Return the [x, y] coordinate for the center point of the cell that contains the specified text.  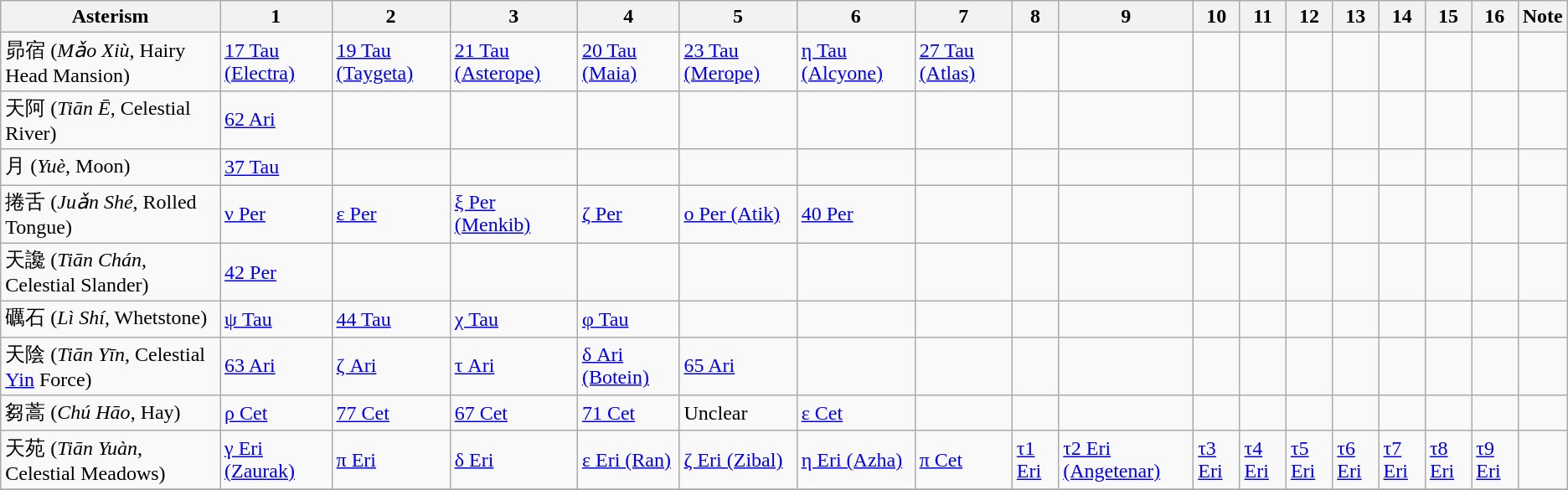
τ9 Eri [1494, 460]
τ5 Eri [1308, 460]
44 Tau [390, 320]
14 [1402, 17]
τ Ari [513, 366]
天阿 (Tiān Ē, Celestial River) [111, 120]
5 [738, 17]
27 Tau (Atlas) [963, 62]
ρ Cet [276, 414]
Asterism [111, 17]
63 Ari [276, 366]
1 [276, 17]
ζ Per [628, 214]
τ3 Eri [1216, 460]
χ Tau [513, 320]
天苑 (Tiān Yuàn, Celestial Meadows) [111, 460]
Note [1543, 17]
π Eri [390, 460]
67 Cet [513, 414]
7 [963, 17]
40 Per [856, 214]
天陰 (Tiān Yīn, Celestial Yin Force) [111, 366]
τ8 Eri [1447, 460]
ξ Per (Menkib) [513, 214]
3 [513, 17]
23 Tau (Merope) [738, 62]
礪石 (Lì Shí, Whetstone) [111, 320]
20 Tau (Maia) [628, 62]
9 [1126, 17]
71 Cet [628, 414]
Unclear [738, 414]
4 [628, 17]
ψ Tau [276, 320]
ο Per (Atik) [738, 214]
δ Ari (Botein) [628, 366]
捲舌 (Juǎn Shé, Rolled Tongue) [111, 214]
τ2 Eri (Angetenar) [1126, 460]
ε Cet [856, 414]
δ Eri [513, 460]
37 Tau [276, 168]
τ1 Eri [1035, 460]
η Eri (Azha) [856, 460]
ζ Ari [390, 366]
π Cet [963, 460]
ζ Eri (Zibal) [738, 460]
77 Cet [390, 414]
62 Ari [276, 120]
2 [390, 17]
8 [1035, 17]
τ7 Eri [1402, 460]
13 [1355, 17]
昴宿 (Mǎo Xiù, Hairy Head Mansion) [111, 62]
16 [1494, 17]
19 Tau (Taygeta) [390, 62]
10 [1216, 17]
6 [856, 17]
月 (Yuè, Moon) [111, 168]
ν Per [276, 214]
65 Ari [738, 366]
ε Per [390, 214]
15 [1447, 17]
17 Tau (Electra) [276, 62]
γ Eri (Zaurak) [276, 460]
12 [1308, 17]
芻蒿 (Chú Hāo, Hay) [111, 414]
11 [1263, 17]
21 Tau (Asterope) [513, 62]
η Tau (Alcyone) [856, 62]
ε Eri (Ran) [628, 460]
天讒 (Tiān Chán, Celestial Slander) [111, 272]
τ4 Eri [1263, 460]
τ6 Eri [1355, 460]
42 Per [276, 272]
φ Tau [628, 320]
